Capture the cell that displays the provided text and extract its (x, y) central coordinate. 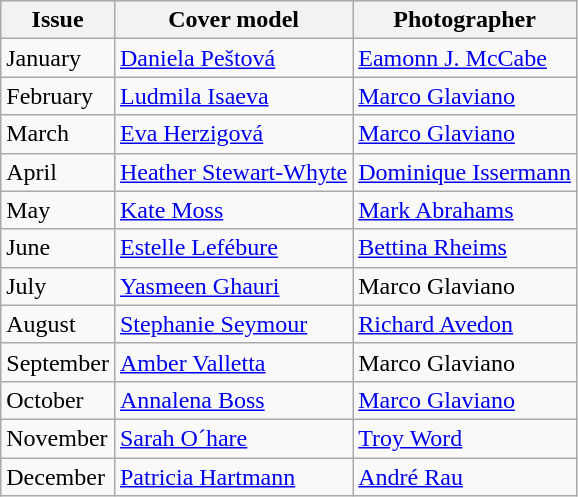
November (58, 438)
Amber Valletta (233, 362)
December (58, 477)
Ludmila Isaeva (233, 96)
October (58, 400)
Patricia Hartmann (233, 477)
Estelle Lefébure (233, 248)
March (58, 134)
Annalena Boss (233, 400)
April (58, 172)
Richard Avedon (465, 324)
Troy Word (465, 438)
Heather Stewart-Whyte (233, 172)
July (58, 286)
May (58, 210)
Mark Abrahams (465, 210)
Bettina Rheims (465, 248)
Sarah O´hare (233, 438)
Photographer (465, 20)
June (58, 248)
September (58, 362)
Eamonn J. McCabe (465, 58)
Dominique Issermann (465, 172)
Stephanie Seymour (233, 324)
Daniela Peštová (233, 58)
Kate Moss (233, 210)
André Rau (465, 477)
Cover model (233, 20)
February (58, 96)
Issue (58, 20)
Eva Herzigová (233, 134)
January (58, 58)
Yasmeen Ghauri (233, 286)
August (58, 324)
